Scan for the cell matching the given text and deliver its [X, Y] coordinate at center. 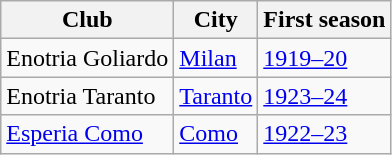
City [216, 20]
Enotria Goliardo [88, 58]
Como [216, 134]
Enotria Taranto [88, 96]
1919–20 [324, 58]
1922–23 [324, 134]
Esperia Como [88, 134]
First season [324, 20]
Milan [216, 58]
Club [88, 20]
1923–24 [324, 96]
Taranto [216, 96]
